Determine the [X, Y] coordinate at the center of the cell enclosing the given text.  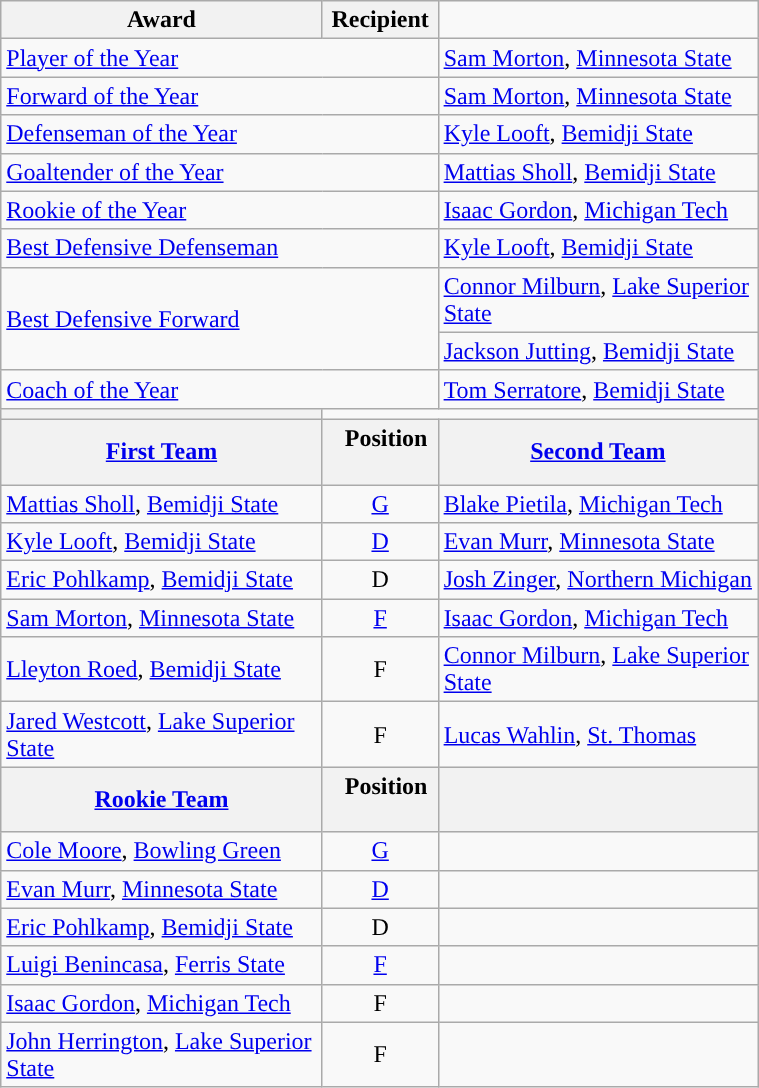
Lleyton Roed, Bemidji State [162, 670]
Rookie Team [162, 800]
Second Team [598, 452]
Defenseman of the Year [220, 134]
Tom Serratore, Bemidji State [598, 389]
Coach of the Year [220, 389]
Recipient [380, 20]
Player of the Year [220, 58]
Goaltender of the Year [220, 172]
Blake Pietila, Michigan Tech [598, 503]
Award [162, 20]
Luigi Benincasa, Ferris State [162, 965]
Josh Zinger, Northern Michigan [598, 580]
John Herrington, Lake Superior State [162, 1054]
Forward of the Year [220, 96]
Lucas Wahlin, St. Thomas [598, 734]
Cole Moore, Bowling Green [162, 851]
Jackson Jutting, Bemidji State [598, 351]
Best Defensive Defenseman [220, 248]
First Team [162, 452]
Best Defensive Forward [220, 318]
Jared Westcott, Lake Superior State [162, 734]
Rookie of the Year [220, 210]
